Capture the cell that displays the provided text and extract its [x, y] central coordinate. 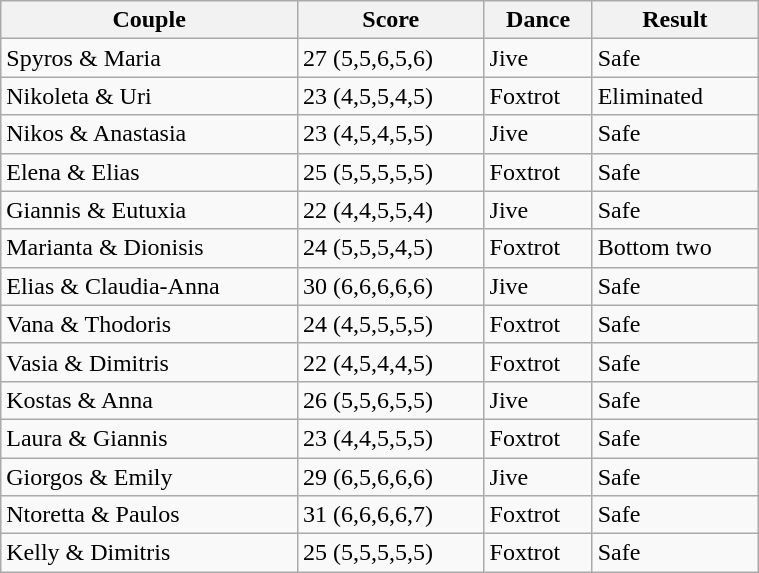
22 (4,4,5,5,4) [390, 210]
Couple [150, 20]
Ntoretta & Paulos [150, 515]
26 (5,5,6,5,5) [390, 400]
30 (6,6,6,6,6) [390, 286]
Spyros & Maria [150, 58]
Giannis & Eutuxia [150, 210]
23 (4,5,5,4,5) [390, 96]
Score [390, 20]
24 (5,5,5,4,5) [390, 248]
Vasia & Dimitris [150, 362]
Marianta & Dionisis [150, 248]
Nikos & Anastasia [150, 134]
Dance [538, 20]
23 (4,4,5,5,5) [390, 438]
27 (5,5,6,5,6) [390, 58]
Result [674, 20]
Elias & Claudia-Anna [150, 286]
Laura & Giannis [150, 438]
Elena & Elias [150, 172]
Bottom two [674, 248]
22 (4,5,4,4,5) [390, 362]
Kelly & Dimitris [150, 553]
23 (4,5,4,5,5) [390, 134]
Eliminated [674, 96]
Nikoleta & Uri [150, 96]
Giorgos & Emily [150, 477]
24 (4,5,5,5,5) [390, 324]
Vana & Thodoris [150, 324]
29 (6,5,6,6,6) [390, 477]
31 (6,6,6,6,7) [390, 515]
Kostas & Anna [150, 400]
